Search for the cell housing the specified text and yield its [X, Y] center coordinate. 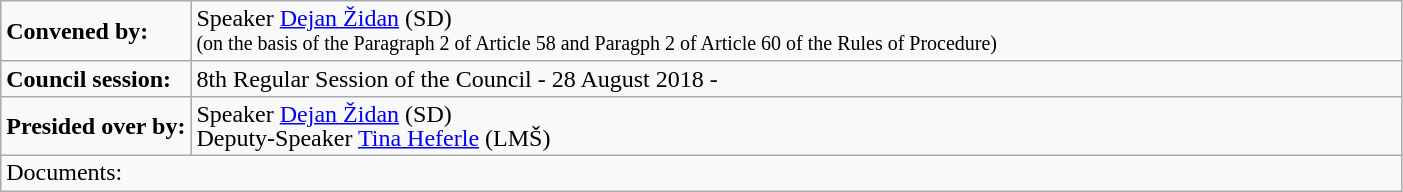
Presided over by: [96, 126]
Convened by: [96, 32]
Documents: [702, 172]
Speaker Dejan Židan (SD)(on the basis of the Paragraph 2 of Article 58 and Paragph 2 of Article 60 of the Rules of Procedure) [796, 32]
8th Regular Session of the Council - 28 August 2018 - [796, 78]
Speaker Dejan Židan (SD)Deputy-Speaker Tina Heferle (LMŠ) [796, 126]
Council session: [96, 78]
